Return [X, Y] of the center of cell containing provided text 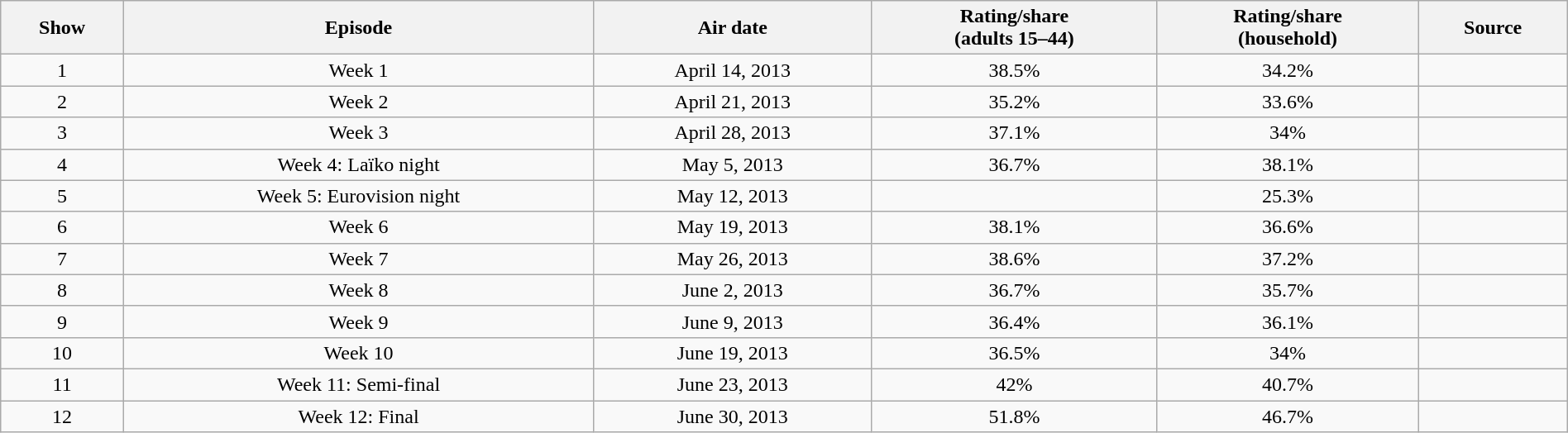
Week 7 [358, 259]
Week 1 [358, 70]
May 26, 2013 [733, 259]
42% [1014, 384]
Week 8 [358, 290]
2 [63, 102]
6 [63, 227]
Source [1493, 28]
May 5, 2013 [733, 164]
Week 5: Eurovision night [358, 196]
Week 10 [358, 353]
Week 9 [358, 321]
46.7% [1288, 416]
37.1% [1014, 133]
June 9, 2013 [733, 321]
36.4% [1014, 321]
3 [63, 133]
8 [63, 290]
12 [63, 416]
Rating/share(adults 15–44) [1014, 28]
37.2% [1288, 259]
36.1% [1288, 321]
Week 12: Final [358, 416]
38.6% [1014, 259]
9 [63, 321]
May 19, 2013 [733, 227]
Week 11: Semi-final [358, 384]
April 21, 2013 [733, 102]
May 12, 2013 [733, 196]
Week 3 [358, 133]
51.8% [1014, 416]
1 [63, 70]
36.5% [1014, 353]
Show [63, 28]
Week 2 [358, 102]
Week 4: Laïko night [358, 164]
5 [63, 196]
June 2, 2013 [733, 290]
25.3% [1288, 196]
35.7% [1288, 290]
June 30, 2013 [733, 416]
35.2% [1014, 102]
38.5% [1014, 70]
4 [63, 164]
11 [63, 384]
June 19, 2013 [733, 353]
Air date [733, 28]
April 14, 2013 [733, 70]
10 [63, 353]
34.2% [1288, 70]
36.6% [1288, 227]
Week 6 [358, 227]
40.7% [1288, 384]
Rating/share(household) [1288, 28]
Episode [358, 28]
June 23, 2013 [733, 384]
April 28, 2013 [733, 133]
33.6% [1288, 102]
7 [63, 259]
